Return [x, y] of the center of cell containing provided text 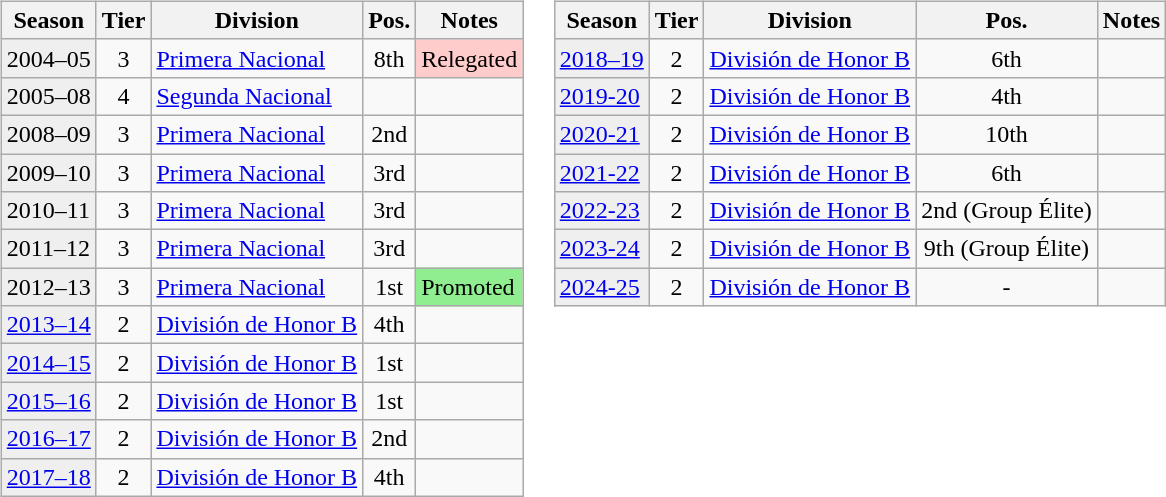
2011–12 [48, 249]
2012–13 [48, 287]
2018–19 [602, 58]
2019-20 [602, 96]
Promoted [470, 287]
8th [390, 58]
Segunda Nacional [257, 96]
2024-25 [602, 287]
10th [1007, 134]
2013–14 [48, 325]
2023-24 [602, 249]
2022-23 [602, 211]
2020-21 [602, 134]
2005–08 [48, 96]
2016–17 [48, 439]
2008–09 [48, 134]
9th (Group Élite) [1007, 249]
2010–11 [48, 211]
- [1007, 287]
Relegated [470, 58]
2004–05 [48, 58]
2015–16 [48, 401]
2017–18 [48, 477]
2021-22 [602, 173]
2nd (Group Élite) [1007, 211]
4 [124, 96]
2014–15 [48, 363]
2009–10 [48, 173]
